Search for the cell housing the specified text and yield its (X, Y) center coordinate. 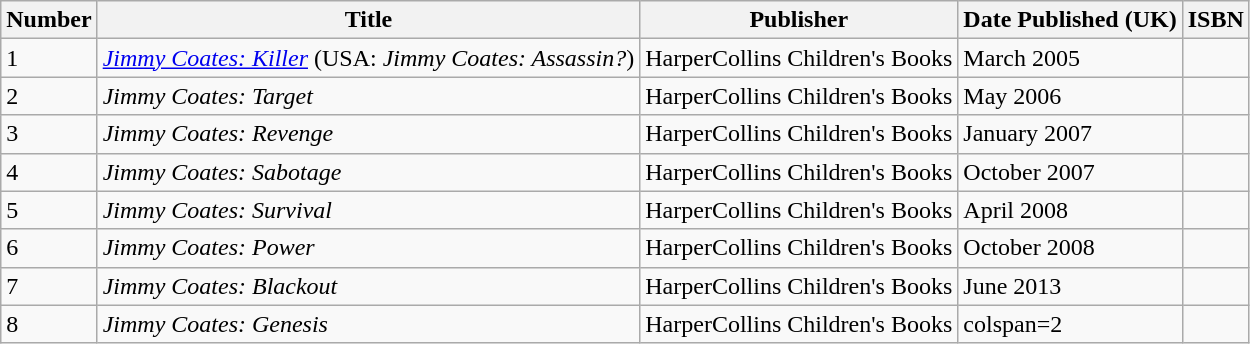
3 (49, 134)
May 2006 (1070, 96)
Publisher (799, 20)
October 2008 (1070, 248)
January 2007 (1070, 134)
2 (49, 96)
6 (49, 248)
Jimmy Coates: Survival (368, 210)
June 2013 (1070, 286)
March 2005 (1070, 58)
ISBN (1216, 20)
8 (49, 324)
7 (49, 286)
Number (49, 20)
October 2007 (1070, 172)
April 2008 (1070, 210)
Jimmy Coates: Sabotage (368, 172)
Jimmy Coates: Target (368, 96)
Title (368, 20)
Jimmy Coates: Revenge (368, 134)
Jimmy Coates: Genesis (368, 324)
Date Published (UK) (1070, 20)
1 (49, 58)
4 (49, 172)
5 (49, 210)
colspan=2 (1070, 324)
Jimmy Coates: Killer (USA: Jimmy Coates: Assassin?) (368, 58)
Jimmy Coates: Blackout (368, 286)
Jimmy Coates: Power (368, 248)
